Detect which cell encompasses the target text, then output its (X, Y) center coordinate. 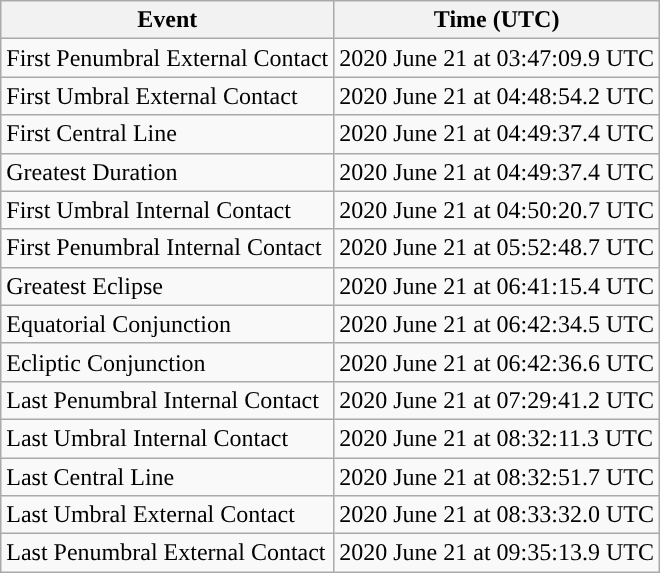
Greatest Duration (168, 172)
2020 June 21 at 06:42:34.5 UTC (497, 324)
Last Umbral Internal Contact (168, 438)
Last Central Line (168, 477)
2020 June 21 at 08:33:32.0 UTC (497, 515)
First Central Line (168, 134)
2020 June 21 at 06:42:36.6 UTC (497, 362)
2020 June 21 at 08:32:11.3 UTC (497, 438)
2020 June 21 at 06:41:15.4 UTC (497, 286)
First Penumbral Internal Contact (168, 248)
2020 June 21 at 08:32:51.7 UTC (497, 477)
2020 June 21 at 03:47:09.9 UTC (497, 58)
First Penumbral External Contact (168, 58)
2020 June 21 at 09:35:13.9 UTC (497, 553)
Time (UTC) (497, 20)
Equatorial Conjunction (168, 324)
2020 June 21 at 07:29:41.2 UTC (497, 400)
2020 June 21 at 05:52:48.7 UTC (497, 248)
2020 June 21 at 04:48:54.2 UTC (497, 96)
First Umbral Internal Contact (168, 210)
Last Penumbral External Contact (168, 553)
Last Penumbral Internal Contact (168, 400)
Last Umbral External Contact (168, 515)
Greatest Eclipse (168, 286)
Ecliptic Conjunction (168, 362)
Event (168, 20)
First Umbral External Contact (168, 96)
2020 June 21 at 04:50:20.7 UTC (497, 210)
